Locate the cell with the specified text and output its (X, Y) center coordinate. 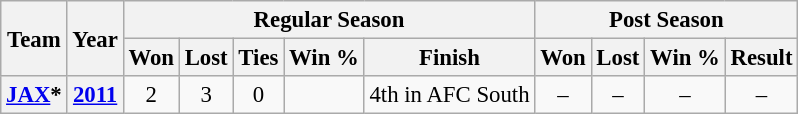
Ties (258, 58)
0 (258, 95)
4th in AFC South (450, 95)
Year (95, 38)
JAX* (34, 95)
Regular Season (329, 20)
Post Season (666, 20)
3 (206, 95)
Finish (450, 58)
2011 (95, 95)
Team (34, 38)
Result (762, 58)
2 (151, 95)
